Identify which cell holds the provided text, then report its (x, y) central coordinate. 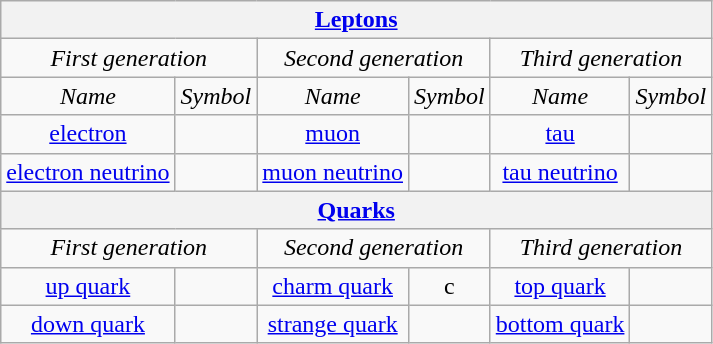
electron neutrino (88, 172)
Leptons (356, 20)
Quarks (356, 210)
muon neutrino (333, 172)
tau neutrino (560, 172)
electron (88, 134)
down quark (88, 324)
tau (560, 134)
strange quark (333, 324)
top quark (560, 286)
bottom quark (560, 324)
up quark (88, 286)
muon (333, 134)
charm quark (333, 286)
c (450, 286)
